Locate the cell with the specified text and output its (x, y) center coordinate. 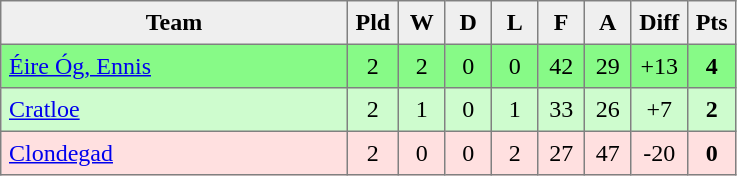
Cratloe (174, 110)
A (607, 23)
-20 (659, 153)
Clondegad (174, 153)
+13 (659, 66)
L (514, 23)
Éire Óg, Ennis (174, 66)
27 (561, 153)
W (421, 23)
4 (711, 66)
26 (607, 110)
Pld (372, 23)
42 (561, 66)
D (468, 23)
29 (607, 66)
Pts (711, 23)
Diff (659, 23)
+7 (659, 110)
33 (561, 110)
Team (174, 23)
47 (607, 153)
F (561, 23)
